Locate the cell with the specified text and output its (x, y) center coordinate. 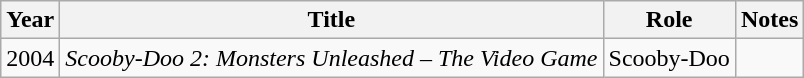
Title (332, 20)
2004 (30, 58)
Notes (769, 20)
Role (669, 20)
Year (30, 20)
Scooby-Doo (669, 58)
Scooby-Doo 2: Monsters Unleashed – The Video Game (332, 58)
